Locate the cell with the specified text and output its (x, y) center coordinate. 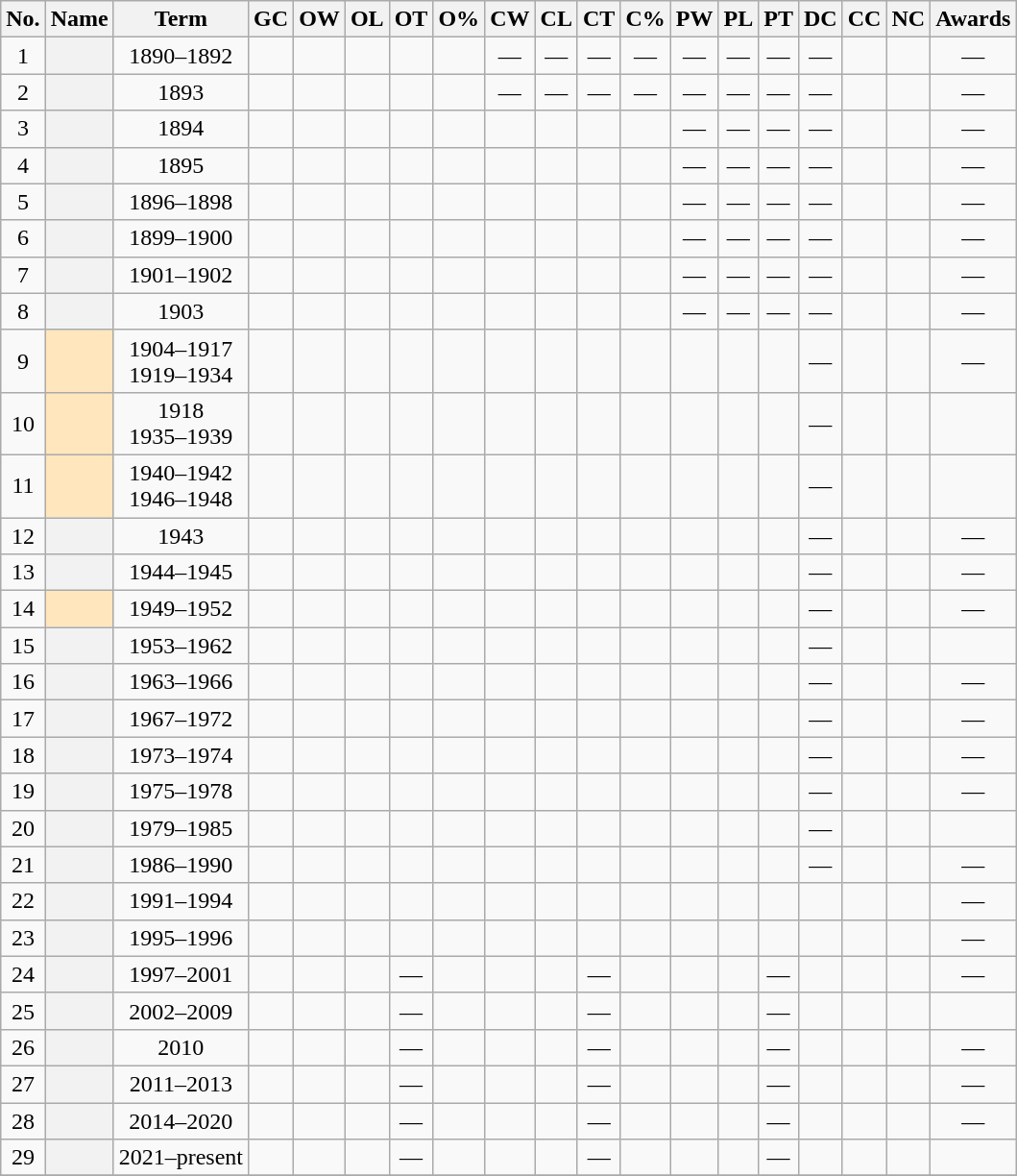
1963–1966 (181, 682)
1991–1994 (181, 901)
26 (23, 1047)
2002–2009 (181, 1011)
No. (23, 19)
5 (23, 202)
2011–2013 (181, 1084)
1895 (181, 165)
1904–19171919–1934 (181, 361)
GC (271, 19)
1953–1962 (181, 646)
1967–1972 (181, 719)
CT (598, 19)
19 (23, 792)
O% (459, 19)
19181935–1939 (181, 423)
6 (23, 238)
11 (23, 486)
13 (23, 573)
1986–1990 (181, 865)
1995–1996 (181, 938)
22 (23, 901)
1949–1952 (181, 609)
1940–19421946–1948 (181, 486)
25 (23, 1011)
12 (23, 535)
1901–1902 (181, 275)
27 (23, 1084)
1890–1892 (181, 56)
1944–1945 (181, 573)
2014–2020 (181, 1121)
20 (23, 828)
29 (23, 1158)
Awards (974, 19)
NC (908, 19)
1893 (181, 92)
18 (23, 755)
21 (23, 865)
3 (23, 129)
4 (23, 165)
1 (23, 56)
16 (23, 682)
28 (23, 1121)
PW (694, 19)
8 (23, 311)
1997–2001 (181, 974)
1903 (181, 311)
Term (181, 19)
1943 (181, 535)
PL (739, 19)
CW (510, 19)
CC (864, 19)
PT (779, 19)
C% (645, 19)
DC (820, 19)
OW (320, 19)
14 (23, 609)
1979–1985 (181, 828)
1899–1900 (181, 238)
17 (23, 719)
1975–1978 (181, 792)
1894 (181, 129)
2 (23, 92)
10 (23, 423)
24 (23, 974)
CL (556, 19)
9 (23, 361)
7 (23, 275)
OT (411, 19)
OL (367, 19)
1973–1974 (181, 755)
Name (79, 19)
23 (23, 938)
2021–present (181, 1158)
2010 (181, 1047)
1896–1898 (181, 202)
15 (23, 646)
